Determine the (x, y) coordinate at the center of the cell enclosing the given text.  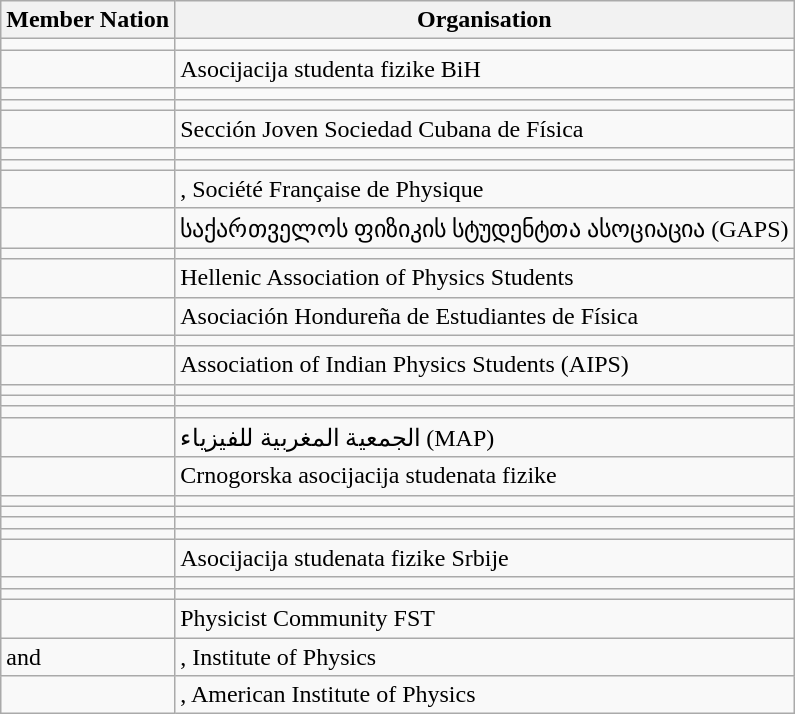
, Institute of Physics (484, 657)
Hellenic Association of Physics Students (484, 278)
Association of Indian Physics Students (AIPS) (484, 365)
and (88, 657)
საქართველოს ფიზიკის სტუდენტთა ასოციაცია (GAPS) (484, 228)
Organisation (484, 20)
Member Nation (88, 20)
, Société Française de Physique (484, 189)
Asocijacija studenta fizike BiH (484, 69)
الجمعية المغربية للفيزياء (MAP) (484, 437)
Physicist Community FST (484, 618)
Asocijacija studenata fizike Srbije (484, 558)
Sección Joven Sociedad Cubana de Física (484, 129)
, American Institute of Physics (484, 695)
Asociación Hondureña de Estudiantes de Física (484, 316)
Crnogorska asocijacija studenata fizike (484, 476)
